Search for the cell housing the specified text and yield its [x, y] center coordinate. 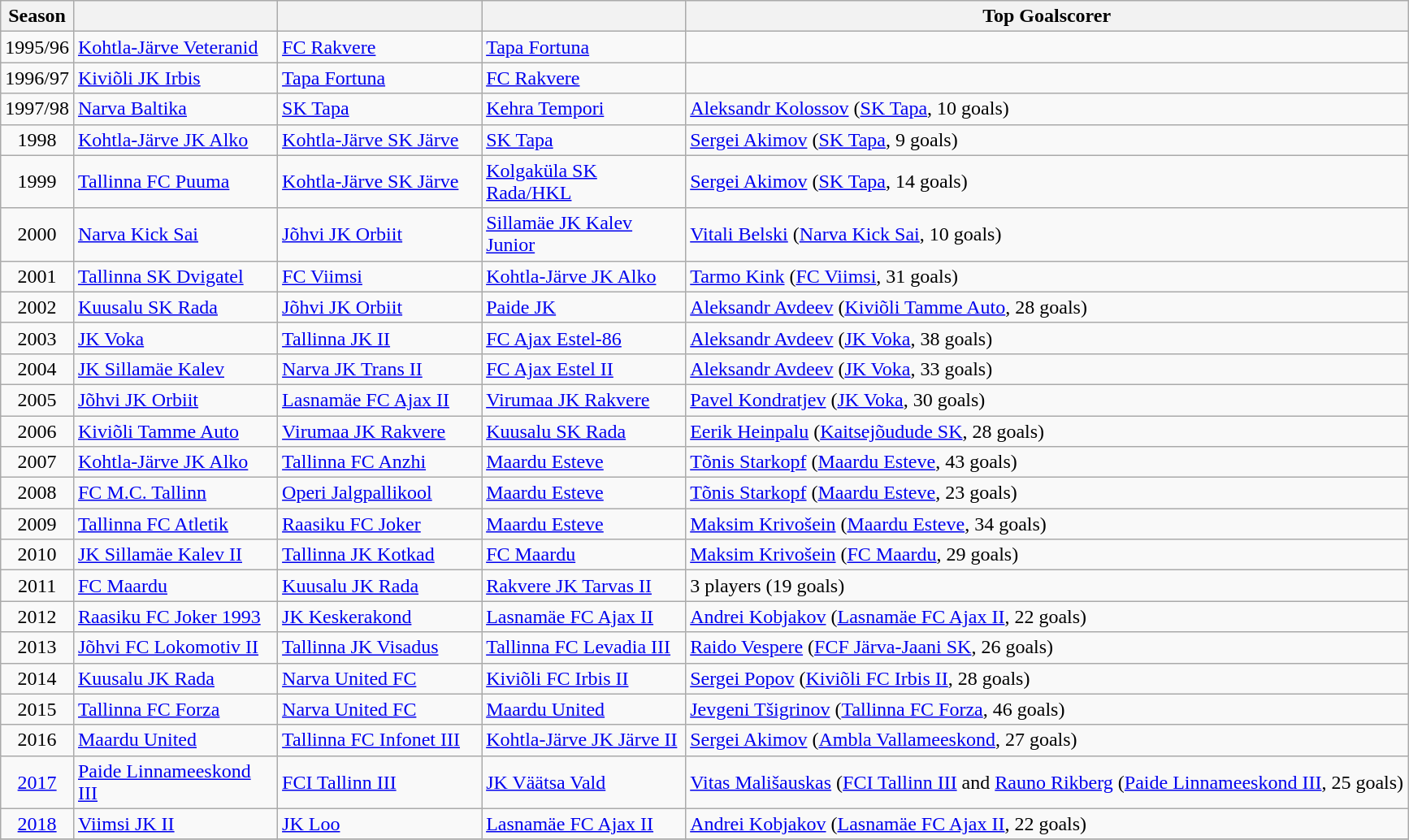
2007 [37, 462]
2006 [37, 431]
2003 [37, 338]
2000 [37, 234]
2010 [37, 555]
Tallinna FC Atletik [176, 524]
Sergei Akimov (SK Tapa, 14 goals) [1047, 182]
Kiviõli JK Irbis [176, 78]
FC Viimsi [380, 276]
Kolgaküla SK Rada/HKL [583, 182]
FC Ajax Estel II [583, 369]
JK Voka [176, 338]
Rakvere JK Tarvas II [583, 586]
Aleksandr Kolossov (SK Tapa, 10 goals) [1047, 109]
Tallinna FC Levadia III [583, 647]
Maksim Krivošein (Maardu Esteve, 34 goals) [1047, 524]
Kohtla-Järve JK Järve II [583, 740]
JK Loo [380, 824]
Tallinna FC Puuma [176, 182]
Top Goalscorer [1047, 16]
Sergei Popov (Kiviõli FC Irbis II, 28 goals) [1047, 678]
Tallinna SK Dvigatel [176, 276]
2002 [37, 307]
2011 [37, 586]
FC M.C. Tallinn [176, 493]
FCI Tallinn III [380, 782]
2015 [37, 709]
Tallinna FC Forza [176, 709]
Tallinna FC Anzhi [380, 462]
Tallinna JK Visadus [380, 647]
Jõhvi FC Lokomotiv II [176, 647]
2008 [37, 493]
Tallinna JK Kotkad [380, 555]
2009 [37, 524]
2016 [37, 740]
1999 [37, 182]
Tallinna FC Infonet III [380, 740]
Aleksandr Avdeev (Kiviõli Tamme Auto, 28 goals) [1047, 307]
3 players (19 goals) [1047, 586]
Tallinna JK II [380, 338]
Vitali Belski (Narva Kick Sai, 10 goals) [1047, 234]
Kiviõli Tamme Auto [176, 431]
Eerik Heinpalu (Kaitsejõudude SK, 28 goals) [1047, 431]
Pavel Kondratjev (JK Voka, 30 goals) [1047, 400]
Kiviõli FC Irbis II [583, 678]
2014 [37, 678]
2001 [37, 276]
Jevgeni Tšigrinov (Tallinna FC Forza, 46 goals) [1047, 709]
1995/96 [37, 47]
Narva Baltika [176, 109]
Season [37, 16]
JK Sillamäe Kalev II [176, 555]
Kehra Tempori [583, 109]
Tõnis Starkopf (Maardu Esteve, 23 goals) [1047, 493]
FC Ajax Estel-86 [583, 338]
Kohtla-Järve Veteranid [176, 47]
Raasiku FC Joker 1993 [176, 617]
Viimsi JK II [176, 824]
2018 [37, 824]
Aleksandr Avdeev (JK Voka, 33 goals) [1047, 369]
2017 [37, 782]
Raasiku FC Joker [380, 524]
1996/97 [37, 78]
Paide JK [583, 307]
Maksim Krivošein (FC Maardu, 29 goals) [1047, 555]
JK Sillamäe Kalev [176, 369]
Paide Linnameeskond III [176, 782]
Sergei Akimov (Ambla Vallameeskond, 27 goals) [1047, 740]
2013 [37, 647]
1997/98 [37, 109]
1998 [37, 140]
2005 [37, 400]
Narva JK Trans II [380, 369]
Tarmo Kink (FC Viimsi, 31 goals) [1047, 276]
Sergei Akimov (SK Tapa, 9 goals) [1047, 140]
Raido Vespere (FCF Järva-Jaani SK, 26 goals) [1047, 647]
2004 [37, 369]
Aleksandr Avdeev (JK Voka, 38 goals) [1047, 338]
Sillamäe JK Kalev Junior [583, 234]
Vitas Mališauskas (FCI Tallinn III and Rauno Rikberg (Paide Linnameeskond III, 25 goals) [1047, 782]
Operi Jalgpallikool [380, 493]
Tõnis Starkopf (Maardu Esteve, 43 goals) [1047, 462]
Narva Kick Sai [176, 234]
JK Keskerakond [380, 617]
2012 [37, 617]
JK Väätsa Vald [583, 782]
